Return [X, Y] of the center of cell containing provided text 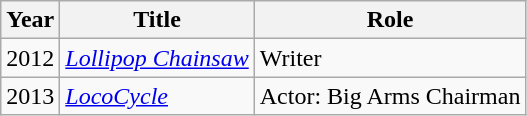
Role [390, 20]
Actor: Big Arms Chairman [390, 96]
Year [30, 20]
Writer [390, 58]
2012 [30, 58]
LocoCycle [157, 96]
Lollipop Chainsaw [157, 58]
Title [157, 20]
2013 [30, 96]
